Capture the cell that displays the provided text and extract its [x, y] central coordinate. 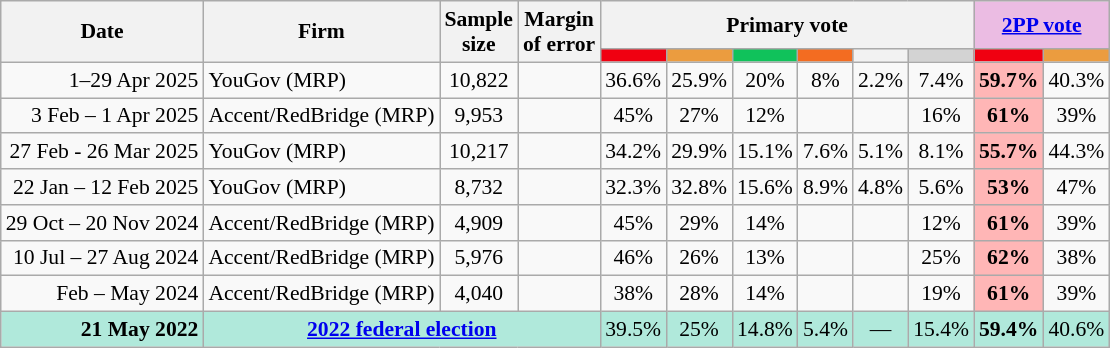
4,040 [479, 294]
29.9% [699, 152]
39.5% [633, 330]
40.3% [1076, 80]
4,909 [479, 223]
14.8% [765, 330]
7.6% [826, 152]
47% [1076, 187]
2PP vote [1042, 25]
40.6% [1076, 330]
2.2% [880, 80]
13% [765, 258]
55.7% [1008, 152]
29 Oct – 20 Nov 2024 [102, 223]
9,953 [479, 116]
59.4% [1008, 330]
53% [1008, 187]
27 Feb - 26 Mar 2025 [102, 152]
25.9% [699, 80]
44.3% [1076, 152]
15.1% [765, 152]
5,976 [479, 258]
8% [826, 80]
59.7% [1008, 80]
4.8% [880, 187]
10,217 [479, 152]
22 Jan – 12 Feb 2025 [102, 187]
3 Feb – 1 Apr 2025 [102, 116]
15.4% [941, 330]
29% [699, 223]
27% [699, 116]
2022 federal election [402, 330]
— [880, 330]
32.8% [699, 187]
8.9% [826, 187]
Feb – May 2024 [102, 294]
10 Jul – 27 Aug 2024 [102, 258]
21 May 2022 [102, 330]
19% [941, 294]
Date [102, 32]
34.2% [633, 152]
15.6% [765, 187]
5.4% [826, 330]
8,732 [479, 187]
Firm [321, 32]
8.1% [941, 152]
7.4% [941, 80]
16% [941, 116]
1–29 Apr 2025 [102, 80]
26% [699, 258]
28% [699, 294]
10,822 [479, 80]
32.3% [633, 187]
46% [633, 258]
20% [765, 80]
5.6% [941, 187]
62% [1008, 258]
5.1% [880, 152]
Marginof error [559, 32]
36.6% [633, 80]
Samplesize [479, 32]
Primary vote [787, 25]
